Capture the cell that displays the provided text and extract its (X, Y) central coordinate. 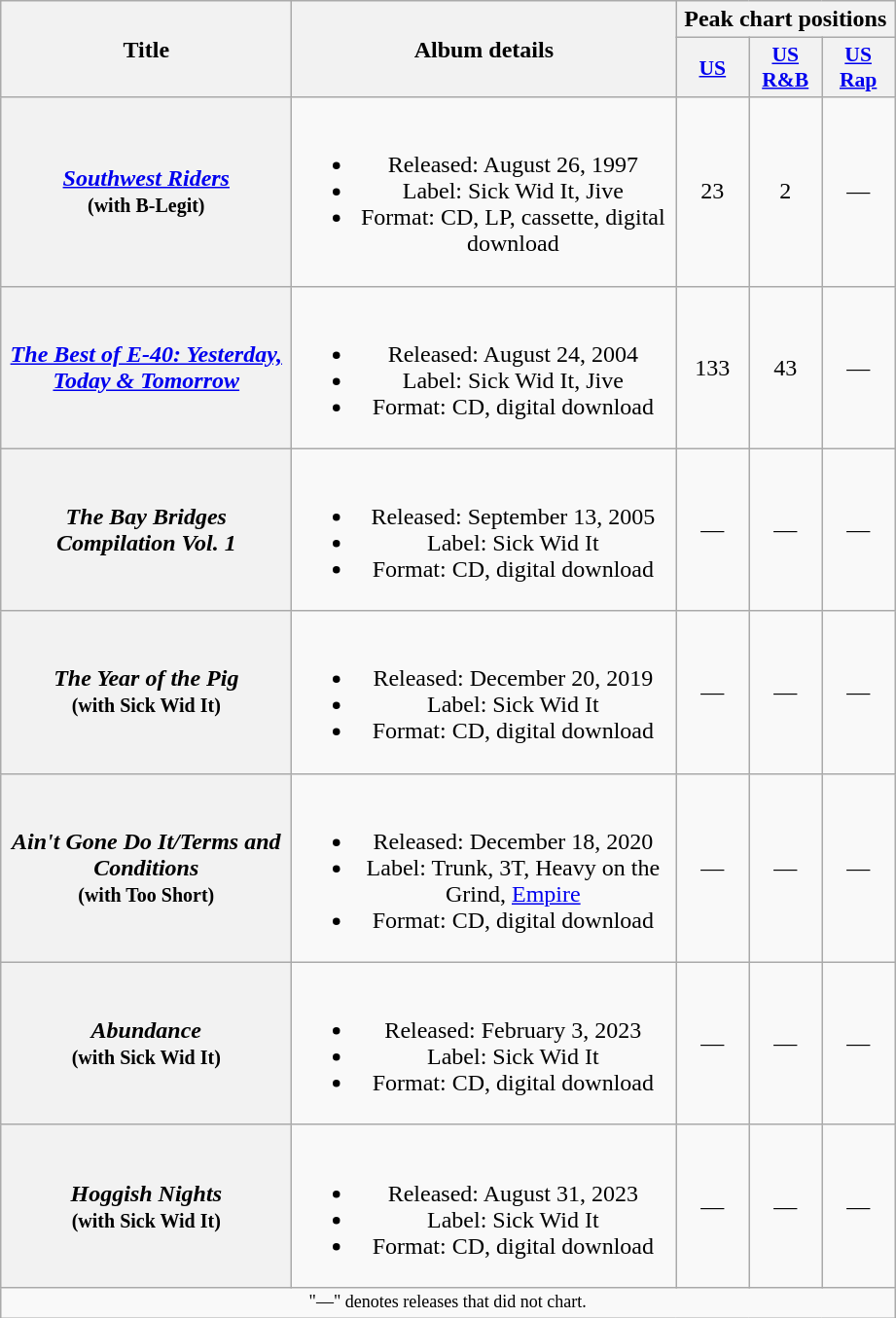
Ain't Gone Do It/Terms and Conditions(with Too Short) (146, 868)
Released: August 26, 1997Label: Sick Wid It, JiveFormat: CD, LP, cassette, digital download (484, 192)
Title (146, 49)
43 (786, 368)
Peak chart positions (786, 19)
Album details (484, 49)
US R&B (786, 68)
Hoggish Nights(with Sick Wid It) (146, 1206)
Abundance(with Sick Wid It) (146, 1043)
Southwest Riders(with B-Legit) (146, 192)
The Bay Bridges Compilation Vol. 1 (146, 529)
Released: December 20, 2019Label: Sick Wid ItFormat: CD, digital download (484, 693)
133 (712, 368)
23 (712, 192)
Released: December 18, 2020Label: Trunk, 3T, Heavy on the Grind, EmpireFormat: CD, digital download (484, 868)
Released: February 3, 2023Label: Sick Wid ItFormat: CD, digital download (484, 1043)
"—" denotes releases that did not chart. (448, 1301)
Released: August 24, 2004Label: Sick Wid It, JiveFormat: CD, digital download (484, 368)
US (712, 68)
US Rap (858, 68)
Released: September 13, 2005Label: Sick Wid ItFormat: CD, digital download (484, 529)
The Year of the Pig(with Sick Wid It) (146, 693)
The Best of E-40: Yesterday, Today & Tomorrow (146, 368)
Released: August 31, 2023Label: Sick Wid ItFormat: CD, digital download (484, 1206)
2 (786, 192)
